Scan for the cell matching the given text and deliver its (x, y) coordinate at center. 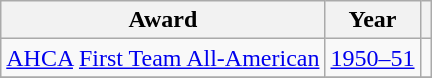
Year (372, 20)
Award (163, 20)
1950–51 (372, 58)
AHCA First Team All-American (163, 58)
